Find where the given text appears and provide that cell's center as [x, y] coordinate. 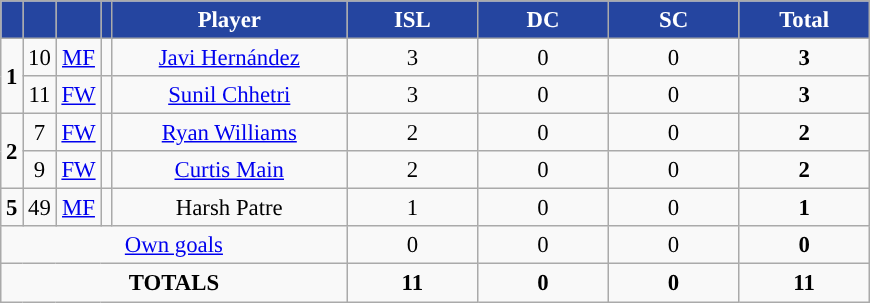
Harsh Patre [229, 208]
Curtis Main [229, 170]
5 [12, 208]
Player [229, 20]
DC [544, 20]
SC [674, 20]
10 [40, 58]
Total [804, 20]
Own goals [174, 245]
9 [40, 170]
Javi Hernández [229, 58]
Ryan Williams [229, 133]
TOTALS [174, 283]
49 [40, 208]
7 [40, 133]
ISL [412, 20]
Sunil Chhetri [229, 95]
